From the cell containing the given text, extract its center point as [X, Y] coordinate. 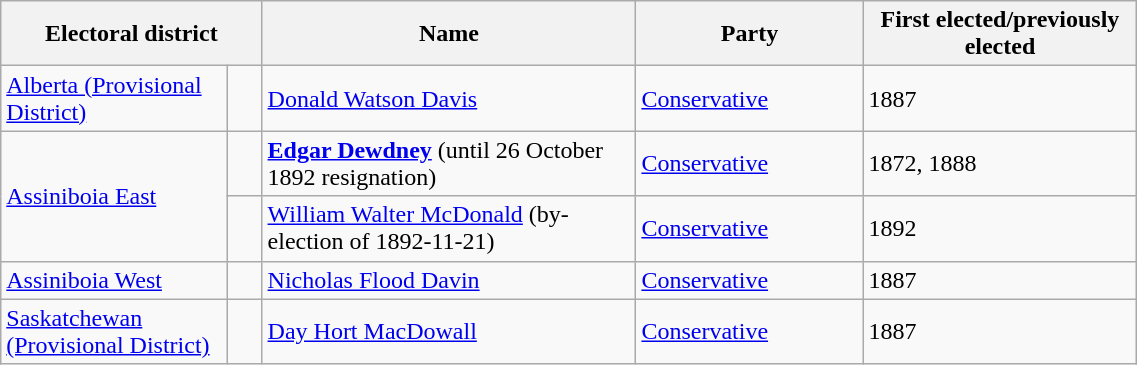
Nicholas Flood Davin [449, 280]
Day Hort MacDowall [449, 332]
Donald Watson Davis [449, 98]
Party [750, 34]
Electoral district [132, 34]
Alberta (Provisional District) [114, 98]
Name [449, 34]
Edgar Dewdney (until 26 October 1892 resignation) [449, 164]
William Walter McDonald (by-election of 1892-11-21) [449, 228]
1872, 1888 [1000, 164]
1892 [1000, 228]
First elected/previously elected [1000, 34]
Assiniboia East [114, 196]
Saskatchewan (Provisional District) [114, 332]
Assiniboia West [114, 280]
